Detect which cell encompasses the target text, then output its [x, y] center coordinate. 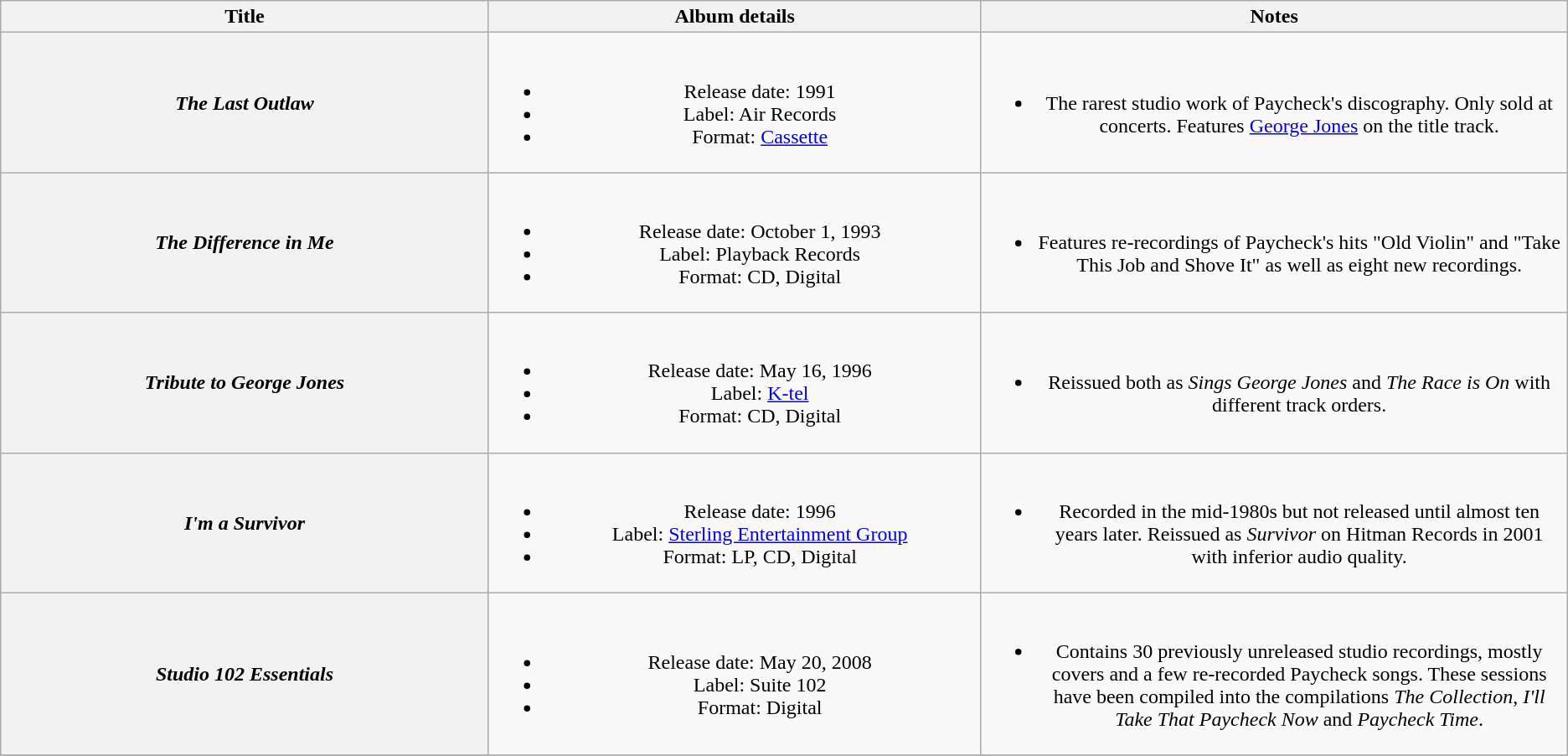
Release date: 1996Label: Sterling Entertainment GroupFormat: LP, CD, Digital [735, 523]
Release date: May 20, 2008Label: Suite 102Format: Digital [735, 674]
Release date: 1991Label: Air RecordsFormat: Cassette [735, 102]
I'm a Survivor [245, 523]
The Last Outlaw [245, 102]
Notes [1274, 17]
Reissued both as Sings George Jones and The Race is On with different track orders. [1274, 382]
The rarest studio work of Paycheck's discography. Only sold at concerts. Features George Jones on the title track. [1274, 102]
Studio 102 Essentials [245, 674]
Release date: October 1, 1993Label: Playback RecordsFormat: CD, Digital [735, 243]
Recorded in the mid-1980s but not released until almost ten years later. Reissued as Survivor on Hitman Records in 2001 with inferior audio quality. [1274, 523]
Tribute to George Jones [245, 382]
Features re-recordings of Paycheck's hits "Old Violin" and "Take This Job and Shove It" as well as eight new recordings. [1274, 243]
Title [245, 17]
Album details [735, 17]
The Difference in Me [245, 243]
Release date: May 16, 1996Label: K-telFormat: CD, Digital [735, 382]
